Find where the given text appears and provide that cell's center as [X, Y] coordinate. 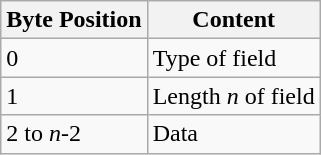
Byte Position [74, 20]
Content [234, 20]
2 to n-2 [74, 134]
Type of field [234, 58]
1 [74, 96]
0 [74, 58]
Length n of field [234, 96]
Data [234, 134]
